Output the (x, y) coordinate of the center of the cell containing the given text.  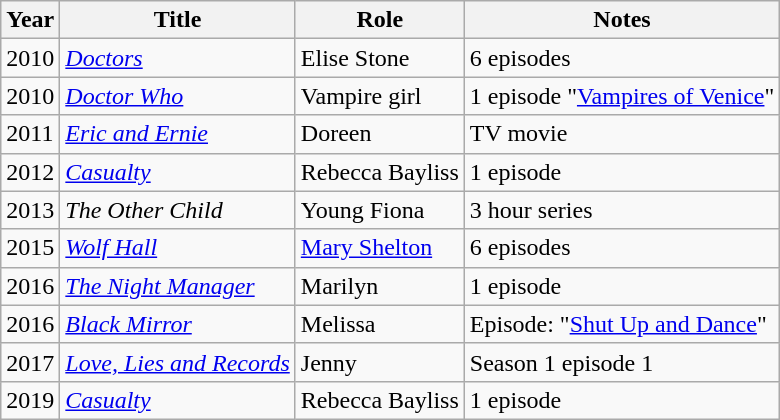
Role (380, 20)
Marilyn (380, 286)
1 episode "Vampires of Venice" (622, 96)
Doreen (380, 134)
Mary Shelton (380, 248)
Episode: "Shut Up and Dance" (622, 324)
Melissa (380, 324)
2019 (30, 400)
Season 1 episode 1 (622, 362)
Jenny (380, 362)
Year (30, 20)
Love, Lies and Records (178, 362)
3 hour series (622, 210)
Doctors (178, 58)
2013 (30, 210)
2011 (30, 134)
2012 (30, 172)
2017 (30, 362)
Vampire girl (380, 96)
Title (178, 20)
The Night Manager (178, 286)
2015 (30, 248)
Young Fiona (380, 210)
The Other Child (178, 210)
Eric and Ernie (178, 134)
Black Mirror (178, 324)
Elise Stone (380, 58)
TV movie (622, 134)
Wolf Hall (178, 248)
Doctor Who (178, 96)
Notes (622, 20)
